Determine the [X, Y] coordinate at the center of the cell enclosing the given text.  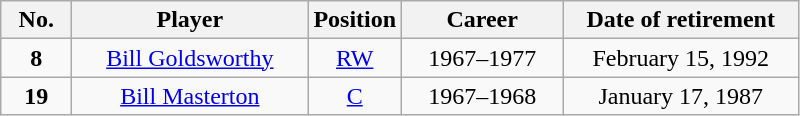
8 [36, 58]
19 [36, 96]
No. [36, 20]
1967–1968 [482, 96]
Player [190, 20]
Position [355, 20]
January 17, 1987 [681, 96]
RW [355, 58]
C [355, 96]
Bill Masterton [190, 96]
Bill Goldsworthy [190, 58]
Career [482, 20]
1967–1977 [482, 58]
Date of retirement [681, 20]
February 15, 1992 [681, 58]
